Return (x, y) of the center of cell containing provided text 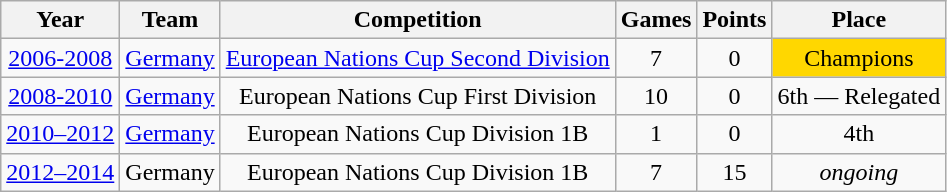
2010–2012 (60, 134)
Place (859, 20)
ongoing (859, 172)
Points (734, 20)
Champions (859, 58)
Year (60, 20)
Team (170, 20)
6th — Relegated (859, 96)
4th (859, 134)
2008-2010 (60, 96)
2006-2008 (60, 58)
Competition (418, 20)
1 (656, 134)
2012–2014 (60, 172)
15 (734, 172)
10 (656, 96)
European Nations Cup Second Division (418, 58)
Games (656, 20)
European Nations Cup First Division (418, 96)
